For the text-containing cell, return its midpoint in (X, Y) coordinate format. 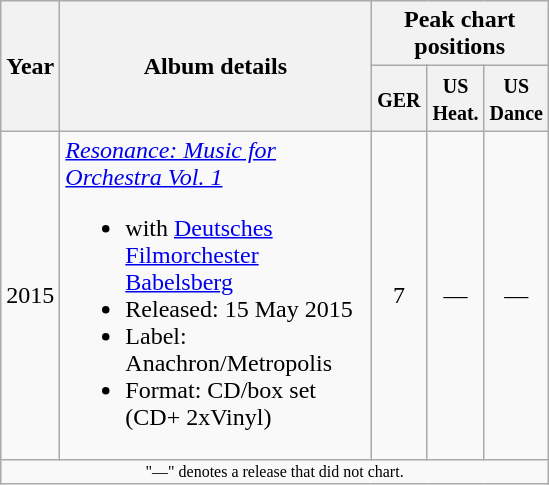
USHeat. (456, 98)
Year (30, 66)
Peak chart positions (460, 34)
7 (399, 296)
Album details (216, 66)
USDance (516, 98)
"—" denotes a release that did not chart. (275, 472)
GER (399, 98)
2015 (30, 296)
